Determine the [X, Y] coordinate at the center of the cell enclosing the given text.  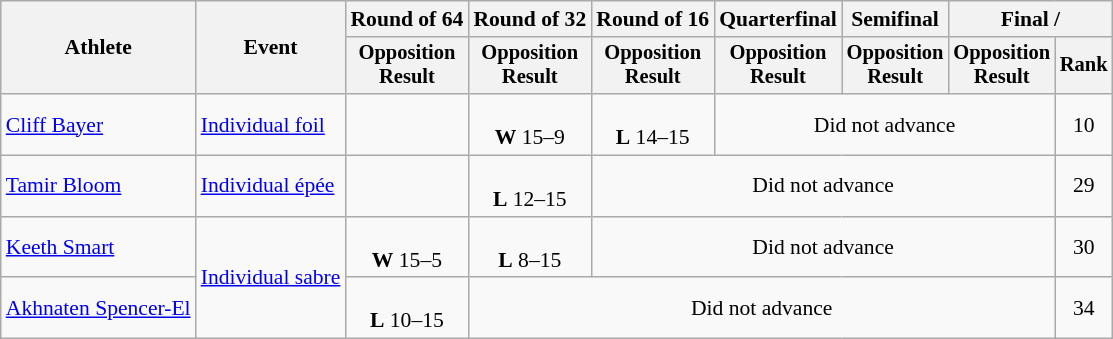
L 14–15 [652, 124]
34 [1084, 308]
W 15–5 [406, 248]
L 8–15 [530, 248]
30 [1084, 248]
Quarterfinal [778, 19]
L 10–15 [406, 308]
29 [1084, 186]
L 12–15 [530, 186]
W 15–9 [530, 124]
Rank [1084, 66]
Keeth Smart [98, 248]
Event [271, 48]
Round of 32 [530, 19]
Individual foil [271, 124]
Final / [1030, 19]
10 [1084, 124]
Round of 16 [652, 19]
Akhnaten Spencer-El [98, 308]
Individual sabre [271, 278]
Cliff Bayer [98, 124]
Round of 64 [406, 19]
Athlete [98, 48]
Tamir Bloom [98, 186]
Individual épée [271, 186]
Semifinal [896, 19]
